Find where the given text appears and provide that cell's center as (X, Y) coordinate. 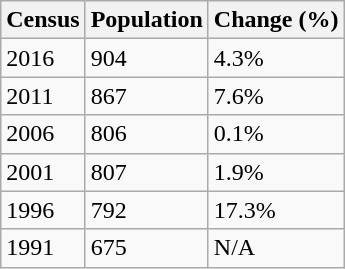
2016 (43, 58)
7.6% (276, 96)
1996 (43, 210)
Change (%) (276, 20)
1.9% (276, 172)
792 (146, 210)
1991 (43, 248)
Population (146, 20)
2001 (43, 172)
17.3% (276, 210)
904 (146, 58)
2006 (43, 134)
0.1% (276, 134)
2011 (43, 96)
807 (146, 172)
867 (146, 96)
4.3% (276, 58)
N/A (276, 248)
675 (146, 248)
806 (146, 134)
Census (43, 20)
